Find where the given text appears and provide that cell's center as (X, Y) coordinate. 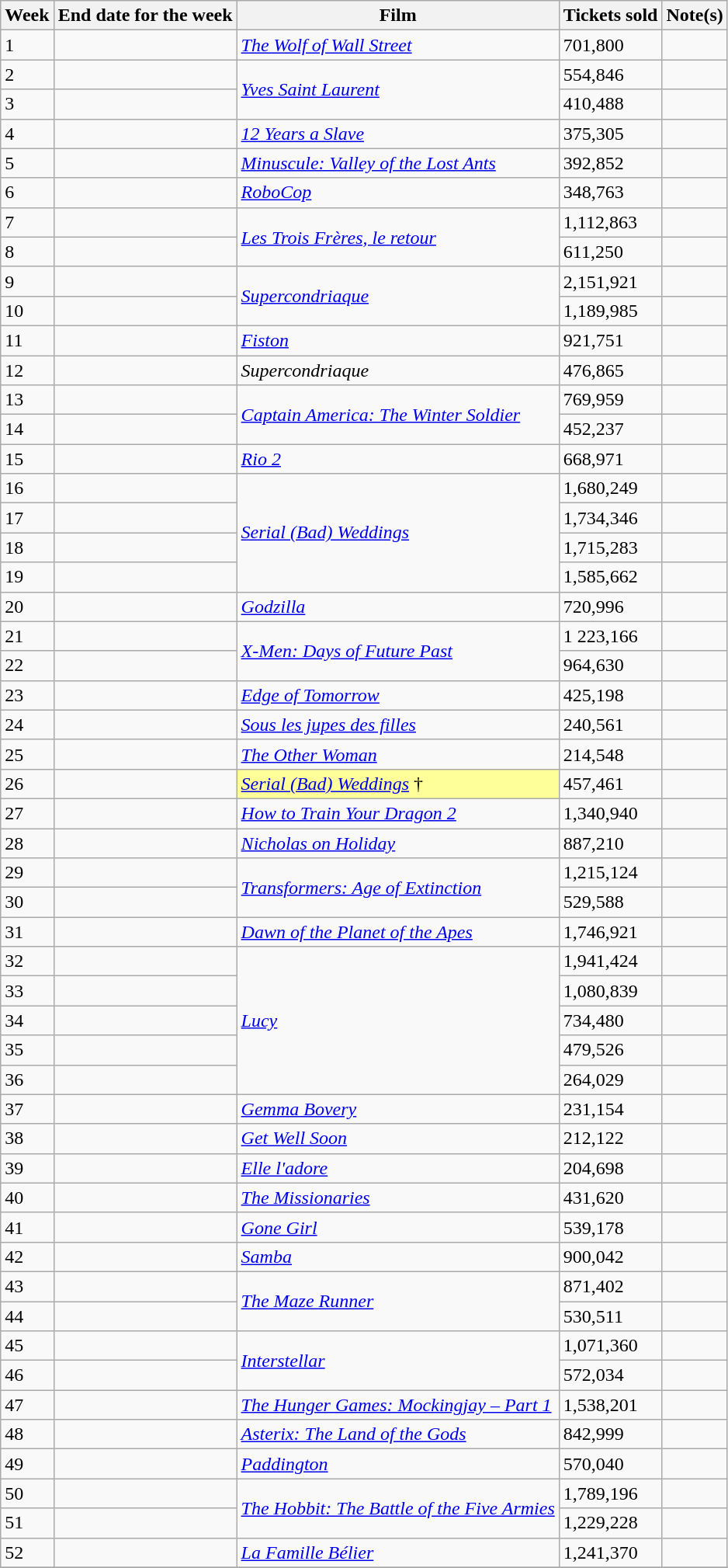
Dawn of the Planet of the Apes (397, 932)
28 (27, 843)
12 (27, 370)
734,480 (610, 1020)
Fiston (397, 340)
457,461 (610, 784)
1 223,166 (610, 636)
1,080,839 (610, 991)
31 (27, 932)
5 (27, 163)
530,511 (610, 1316)
1,189,985 (610, 311)
37 (27, 1109)
1,941,424 (610, 961)
The Wolf of Wall Street (397, 45)
Gemma Bovery (397, 1109)
425,198 (610, 695)
Interstellar (397, 1361)
554,846 (610, 75)
Samba (397, 1257)
RoboCop (397, 193)
30 (27, 902)
51 (27, 1523)
231,154 (610, 1109)
4 (27, 134)
204,698 (610, 1168)
44 (27, 1316)
La Famille Bélier (397, 1552)
Rio 2 (397, 459)
240,561 (610, 725)
22 (27, 666)
Elle l'adore (397, 1168)
36 (27, 1080)
1,340,940 (610, 813)
18 (27, 548)
Tickets sold (610, 16)
52 (27, 1552)
The Hunger Games: Mockingjay – Part 1 (397, 1405)
39 (27, 1168)
410,488 (610, 104)
26 (27, 784)
27 (27, 813)
33 (27, 991)
392,852 (610, 163)
572,034 (610, 1375)
720,996 (610, 607)
Asterix: The Land of the Gods (397, 1434)
Nicholas on Holiday (397, 843)
375,305 (610, 134)
570,040 (610, 1464)
476,865 (610, 370)
1,734,346 (610, 518)
25 (27, 754)
The Hobbit: The Battle of the Five Armies (397, 1508)
42 (27, 1257)
14 (27, 429)
611,250 (610, 252)
1,715,283 (610, 548)
8 (27, 252)
668,971 (610, 459)
38 (27, 1139)
214,548 (610, 754)
49 (27, 1464)
1,585,662 (610, 577)
Serial (Bad) Weddings † (397, 784)
6 (27, 193)
15 (27, 459)
431,620 (610, 1198)
Gone Girl (397, 1227)
Serial (Bad) Weddings (397, 533)
Les Trois Frères, le retour (397, 237)
48 (27, 1434)
Film (397, 16)
50 (27, 1493)
1,680,249 (610, 488)
29 (27, 873)
10 (27, 311)
1,241,370 (610, 1552)
43 (27, 1286)
1,215,124 (610, 873)
964,630 (610, 666)
32 (27, 961)
2 (27, 75)
900,042 (610, 1257)
Yves Saint Laurent (397, 89)
Edge of Tomorrow (397, 695)
1,112,863 (610, 222)
11 (27, 340)
The Maze Runner (397, 1301)
212,122 (610, 1139)
Week (27, 16)
Paddington (397, 1464)
Captain America: The Winter Soldier (397, 415)
17 (27, 518)
13 (27, 400)
Note(s) (695, 16)
16 (27, 488)
539,178 (610, 1227)
871,402 (610, 1286)
12 Years a Slave (397, 134)
45 (27, 1346)
1,071,360 (610, 1346)
264,029 (610, 1080)
47 (27, 1405)
34 (27, 1020)
35 (27, 1050)
842,999 (610, 1434)
Lucy (397, 1020)
348,763 (610, 193)
7 (27, 222)
9 (27, 281)
1,538,201 (610, 1405)
23 (27, 695)
Get Well Soon (397, 1139)
Transformers: Age of Extinction (397, 888)
921,751 (610, 340)
3 (27, 104)
20 (27, 607)
529,588 (610, 902)
19 (27, 577)
1 (27, 45)
Sous les jupes des filles (397, 725)
41 (27, 1227)
21 (27, 636)
1,229,228 (610, 1523)
1,746,921 (610, 932)
887,210 (610, 843)
40 (27, 1198)
769,959 (610, 400)
The Missionaries (397, 1198)
Minuscule: Valley of the Lost Ants (397, 163)
479,526 (610, 1050)
46 (27, 1375)
701,800 (610, 45)
1,789,196 (610, 1493)
Godzilla (397, 607)
X-Men: Days of Future Past (397, 651)
End date for the week (145, 16)
2,151,921 (610, 281)
The Other Woman (397, 754)
24 (27, 725)
How to Train Your Dragon 2 (397, 813)
452,237 (610, 429)
